For the text-containing cell, return its midpoint in [X, Y] coordinate format. 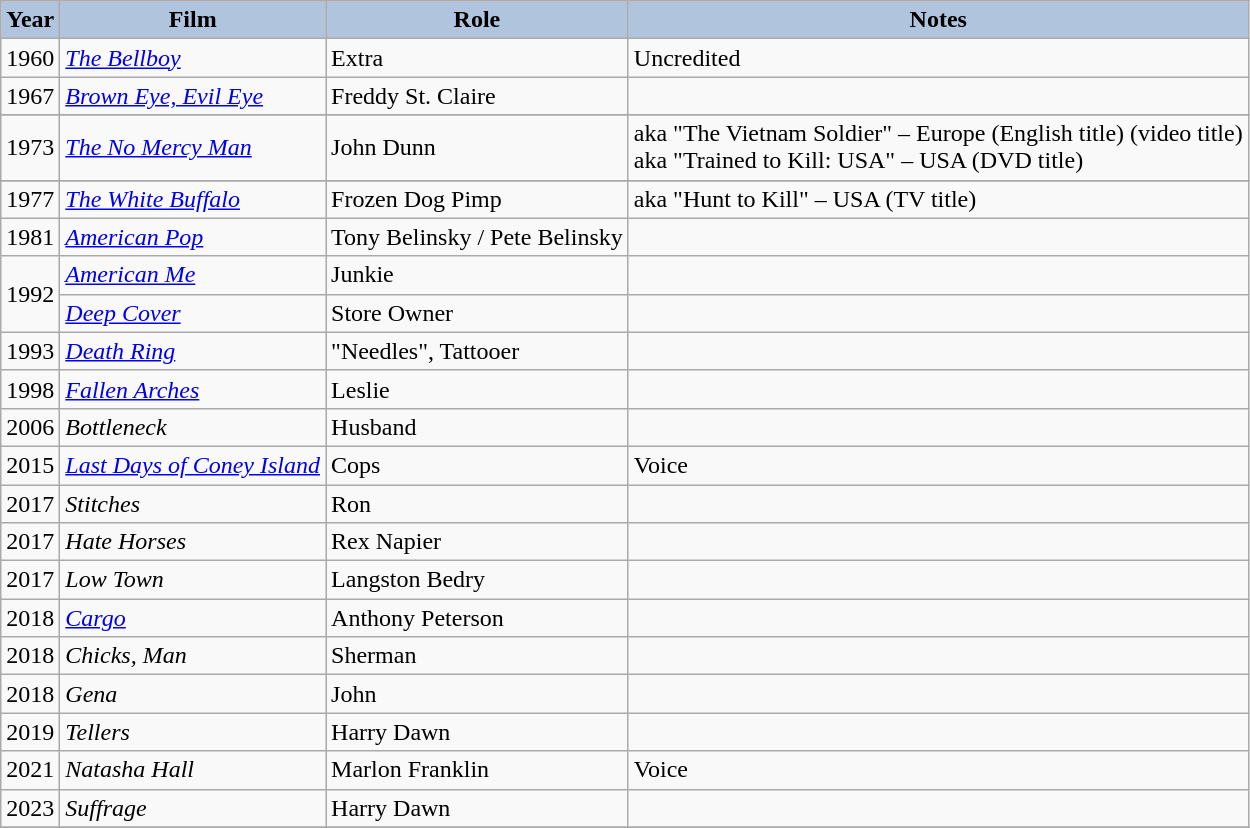
Cops [478, 465]
Leslie [478, 389]
Tellers [193, 732]
2015 [30, 465]
Death Ring [193, 351]
Chicks, Man [193, 656]
1973 [30, 148]
1993 [30, 351]
1981 [30, 237]
2019 [30, 732]
1977 [30, 199]
1992 [30, 294]
Husband [478, 427]
1967 [30, 96]
aka "The Vietnam Soldier" – Europe (English title) (video title)aka "Trained to Kill: USA" – USA (DVD title) [938, 148]
2021 [30, 770]
Natasha Hall [193, 770]
aka "Hunt to Kill" – USA (TV title) [938, 199]
American Pop [193, 237]
Role [478, 20]
Notes [938, 20]
Sherman [478, 656]
Freddy St. Claire [478, 96]
Bottleneck [193, 427]
2023 [30, 808]
Film [193, 20]
Year [30, 20]
John Dunn [478, 148]
The Bellboy [193, 58]
American Me [193, 275]
Hate Horses [193, 542]
Cargo [193, 618]
Ron [478, 503]
The No Mercy Man [193, 148]
Gena [193, 694]
Junkie [478, 275]
Stitches [193, 503]
Last Days of Coney Island [193, 465]
2006 [30, 427]
Anthony Peterson [478, 618]
Uncredited [938, 58]
Langston Bedry [478, 580]
Store Owner [478, 313]
"Needles", Tattooer [478, 351]
Deep Cover [193, 313]
Tony Belinsky / Pete Belinsky [478, 237]
Brown Eye, Evil Eye [193, 96]
1998 [30, 389]
John [478, 694]
Low Town [193, 580]
Marlon Franklin [478, 770]
1960 [30, 58]
Extra [478, 58]
Rex Napier [478, 542]
Suffrage [193, 808]
Frozen Dog Pimp [478, 199]
The White Buffalo [193, 199]
Fallen Arches [193, 389]
